Pinpoint the cell where the given text exists, returning its [X, Y] midpoint coordinate. 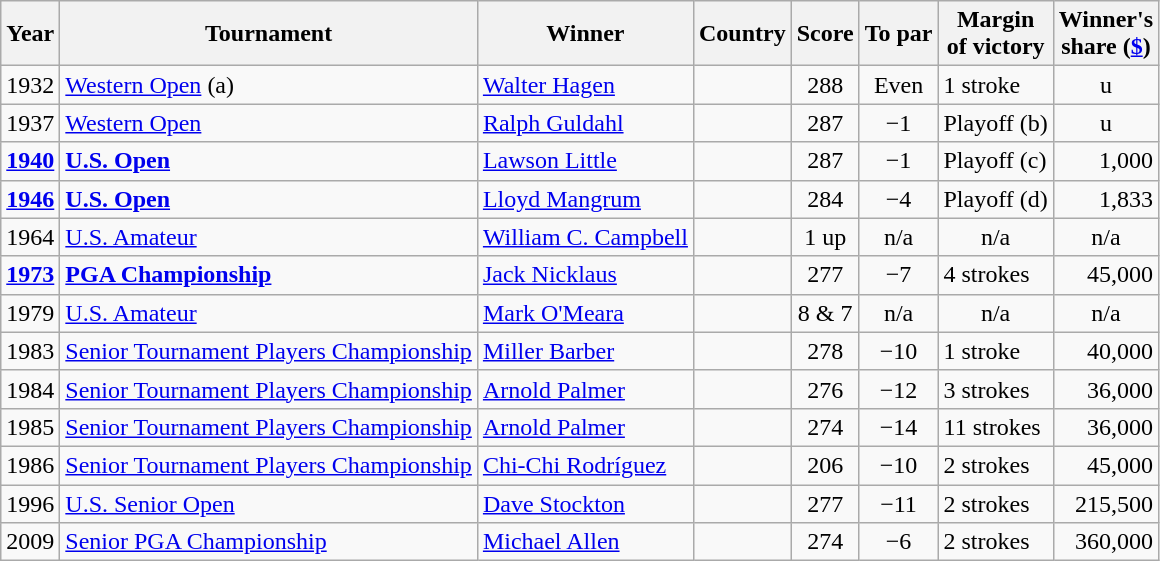
Dave Stockton [585, 503]
11 strokes [996, 427]
Michael Allen [585, 542]
Lloyd Mangrum [585, 199]
−6 [898, 542]
Even [898, 85]
276 [825, 389]
215,500 [1106, 503]
1986 [30, 465]
1979 [30, 313]
Ralph Guldahl [585, 123]
Winner'sshare ($) [1106, 34]
To par [898, 34]
Marginof victory [996, 34]
40,000 [1106, 351]
−11 [898, 503]
−14 [898, 427]
Playoff (c) [996, 161]
Year [30, 34]
Western Open (a) [269, 85]
8 & 7 [825, 313]
Lawson Little [585, 161]
Walter Hagen [585, 85]
288 [825, 85]
278 [825, 351]
−4 [898, 199]
1946 [30, 199]
William C. Campbell [585, 237]
Chi-Chi Rodríguez [585, 465]
U.S. Senior Open [269, 503]
206 [825, 465]
Mark O'Meara [585, 313]
284 [825, 199]
1984 [30, 389]
Country [742, 34]
1983 [30, 351]
−7 [898, 275]
2009 [30, 542]
1,833 [1106, 199]
Playoff (b) [996, 123]
1964 [30, 237]
Score [825, 34]
1937 [30, 123]
1 up [825, 237]
1973 [30, 275]
Winner [585, 34]
PGA Championship [269, 275]
360,000 [1106, 542]
1,000 [1106, 161]
Western Open [269, 123]
4 strokes [996, 275]
Tournament [269, 34]
1940 [30, 161]
Jack Nicklaus [585, 275]
Miller Barber [585, 351]
Senior PGA Championship [269, 542]
3 strokes [996, 389]
1996 [30, 503]
−12 [898, 389]
1985 [30, 427]
Playoff (d) [996, 199]
1932 [30, 85]
